Identify which cell holds the provided text, then report its (x, y) central coordinate. 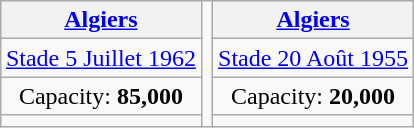
Stade 20 Août 1955 (314, 58)
Capacity: 85,000 (100, 96)
Stade 5 Juillet 1962 (100, 58)
Capacity: 20,000 (314, 96)
